Identify which cell holds the provided text, then report its [x, y] central coordinate. 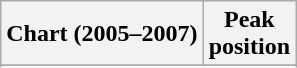
Peakposition [249, 34]
Chart (2005–2007) [102, 34]
